Identify which cell holds the provided text, then report its [X, Y] central coordinate. 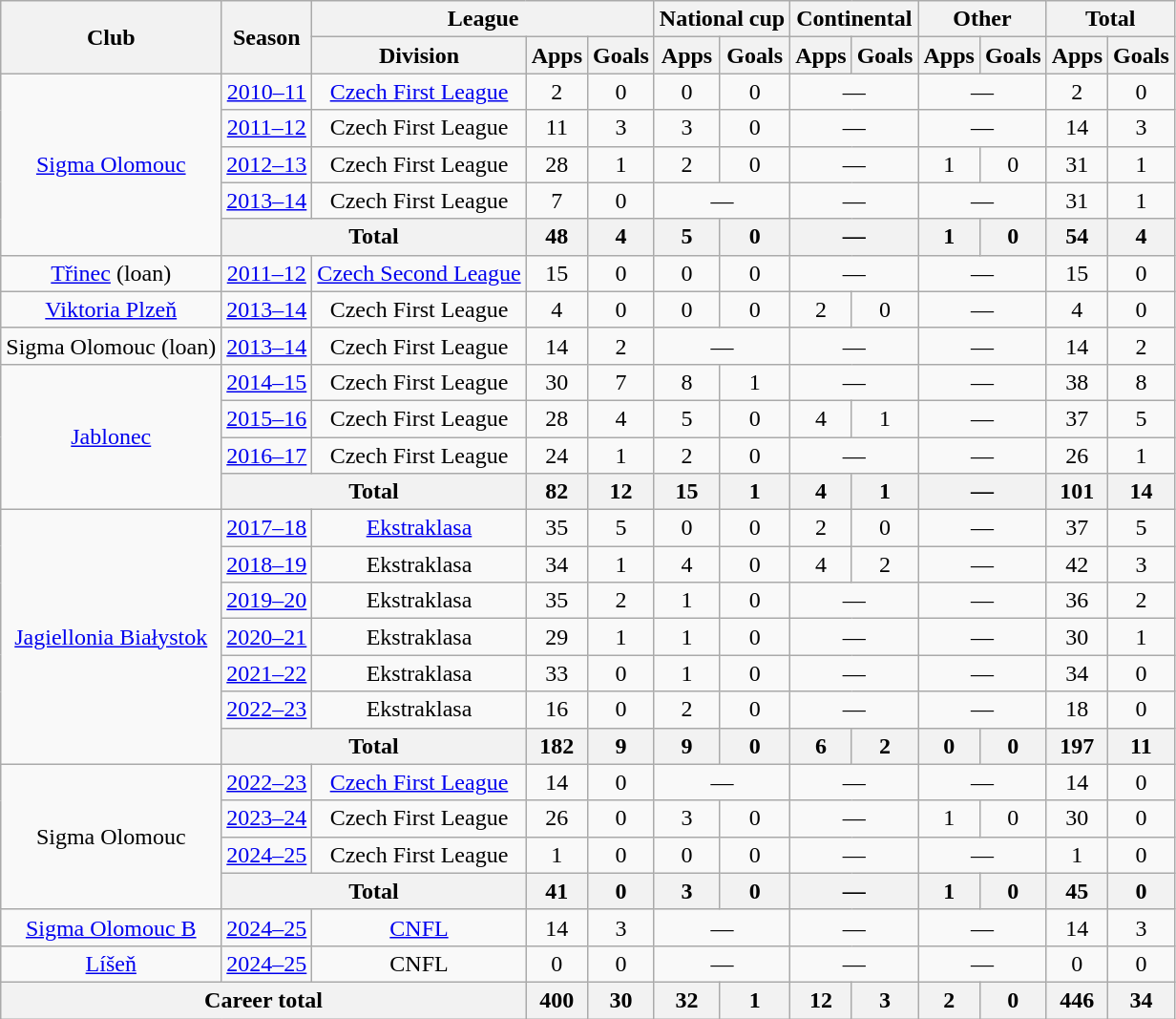
182 [556, 746]
32 [686, 1000]
Třinec (loan) [111, 273]
Jagiellonia Białystok [111, 637]
2015–16 [267, 418]
41 [556, 891]
36 [1077, 601]
18 [1077, 710]
Career total [263, 1000]
33 [556, 673]
101 [1077, 492]
197 [1077, 746]
38 [1077, 382]
Division [419, 55]
2019–20 [267, 601]
45 [1077, 891]
League [483, 19]
Jablonec [111, 436]
Club [111, 37]
2014–15 [267, 382]
Czech Second League [419, 273]
2020–21 [267, 637]
2023–24 [267, 818]
Sigma Olomouc B [111, 927]
2018–19 [267, 564]
National cup [722, 19]
48 [556, 237]
Season [267, 37]
2010–11 [267, 92]
2021–22 [267, 673]
2017–18 [267, 528]
2012–13 [267, 164]
446 [1077, 1000]
82 [556, 492]
29 [556, 637]
24 [556, 456]
Viktoria Plzeň [111, 309]
54 [1077, 237]
6 [821, 746]
Other [982, 19]
Sigma Olomouc (loan) [111, 346]
2016–17 [267, 456]
Continental [854, 19]
16 [556, 710]
400 [556, 1000]
42 [1077, 564]
Líšeň [111, 964]
